Output the [X, Y] coordinate of the center of the cell containing the given text.  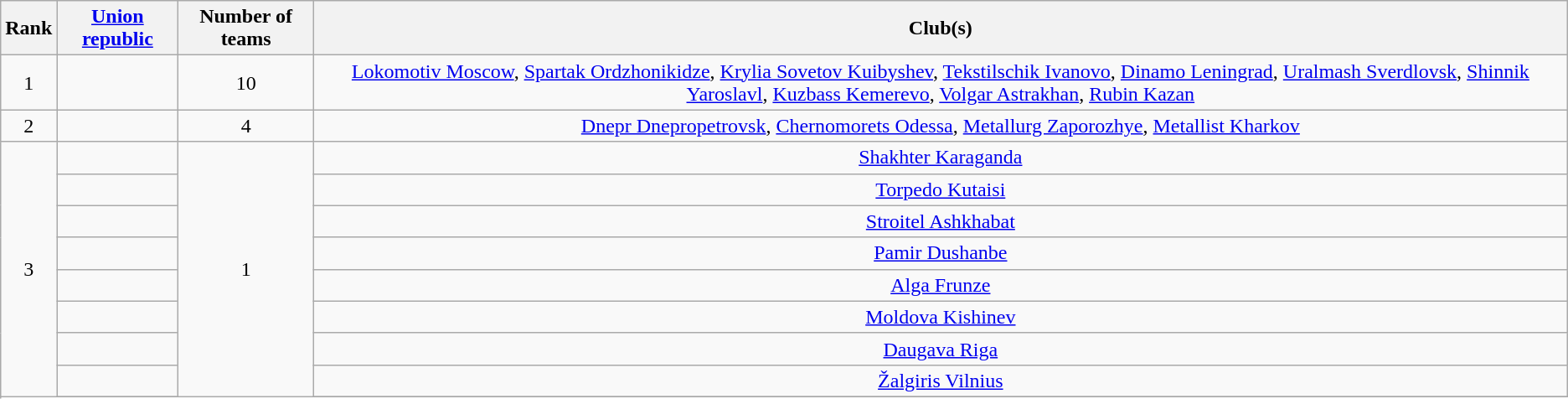
Moldova Kishinev [940, 317]
Torpedo Kutaisi [940, 189]
Rank [28, 28]
Alga Frunze [940, 285]
Daugava Riga [940, 349]
Stroitel Ashkhabat [940, 221]
Shakhter Karaganda [940, 158]
Pamir Dushanbe [940, 253]
Žalgiris Vilnius [940, 381]
Union republic [117, 28]
2 [28, 126]
Dnepr Dnepropetrovsk, Chernomorets Odessa, Metallurg Zaporozhye, Metallist Kharkov [940, 126]
Club(s) [940, 28]
Number of teams [246, 28]
3 [28, 269]
4 [246, 126]
10 [246, 82]
